Output the (x, y) coordinate of the center of the cell containing the given text.  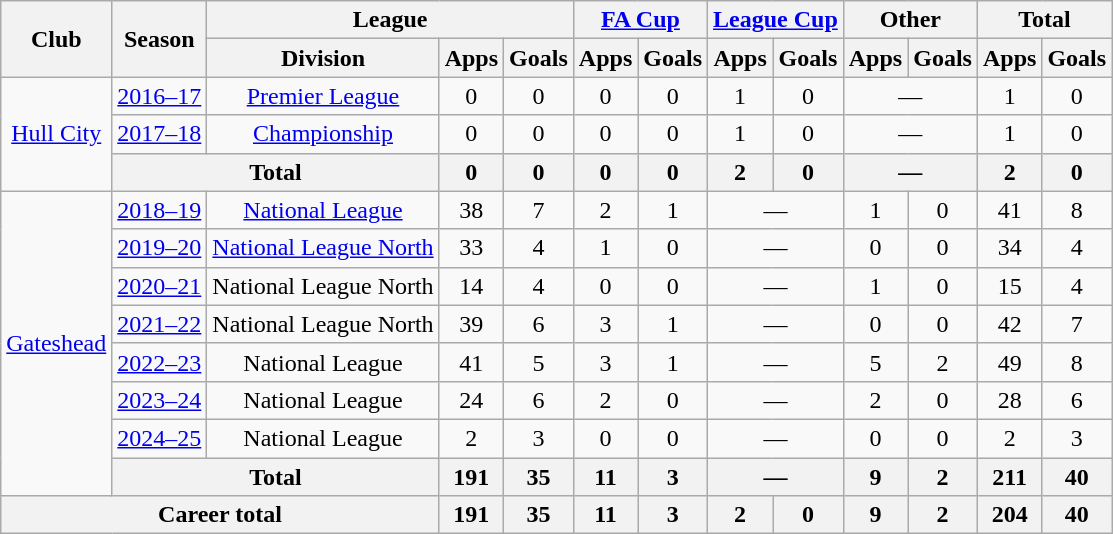
Championship (323, 134)
Division (323, 58)
Other (910, 20)
2024–25 (160, 438)
2018–19 (160, 210)
33 (471, 248)
2021–22 (160, 324)
Club (56, 39)
38 (471, 210)
League (390, 20)
Premier League (323, 96)
34 (1009, 248)
14 (471, 286)
Career total (220, 515)
2022–23 (160, 362)
Gateshead (56, 343)
39 (471, 324)
FA Cup (640, 20)
Hull City (56, 134)
15 (1009, 286)
League Cup (776, 20)
2019–20 (160, 248)
2016–17 (160, 96)
28 (1009, 400)
2017–18 (160, 134)
204 (1009, 515)
211 (1009, 477)
2023–24 (160, 400)
42 (1009, 324)
2020–21 (160, 286)
Season (160, 39)
24 (471, 400)
49 (1009, 362)
